Identify which cell holds the provided text, then report its [X, Y] central coordinate. 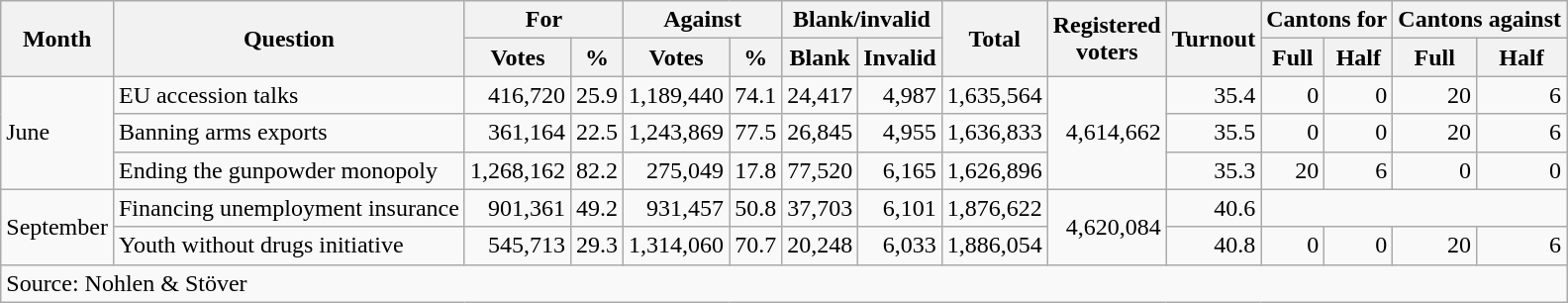
77.5 [756, 133]
22.5 [596, 133]
50.8 [756, 208]
EU accession talks [289, 95]
June [57, 133]
545,713 [517, 246]
4,987 [900, 95]
49.2 [596, 208]
6,033 [900, 246]
1,886,054 [994, 246]
1,626,896 [994, 170]
40.8 [1214, 246]
77,520 [820, 170]
35.4 [1214, 95]
35.5 [1214, 133]
Month [57, 39]
361,164 [517, 133]
Total [994, 39]
25.9 [596, 95]
Financing unemployment insurance [289, 208]
1,314,060 [677, 246]
Cantons for [1326, 20]
Source: Nohlen & Stöver [784, 283]
1,243,869 [677, 133]
Banning arms exports [289, 133]
Blank [820, 57]
35.3 [1214, 170]
For [543, 20]
17.8 [756, 170]
1,189,440 [677, 95]
1,268,162 [517, 170]
Youth without drugs initiative [289, 246]
Against [703, 20]
20,248 [820, 246]
Cantons against [1480, 20]
901,361 [517, 208]
26,845 [820, 133]
931,457 [677, 208]
416,720 [517, 95]
Blank/invalid [862, 20]
37,703 [820, 208]
Turnout [1214, 39]
1,876,622 [994, 208]
24,417 [820, 95]
275,049 [677, 170]
Ending the gunpowder monopoly [289, 170]
40.6 [1214, 208]
Invalid [900, 57]
6,165 [900, 170]
29.3 [596, 246]
74.1 [756, 95]
82.2 [596, 170]
1,635,564 [994, 95]
4,955 [900, 133]
1,636,833 [994, 133]
4,614,662 [1107, 133]
September [57, 227]
Registeredvoters [1107, 39]
Question [289, 39]
6,101 [900, 208]
4,620,084 [1107, 227]
70.7 [756, 246]
